Pinpoint the cell where the given text exists, returning its (x, y) midpoint coordinate. 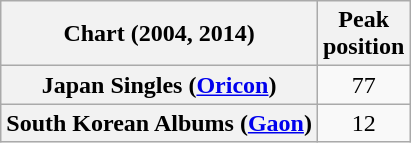
77 (363, 85)
South Korean Albums (Gaon) (160, 123)
Peakposition (363, 34)
Chart (2004, 2014) (160, 34)
12 (363, 123)
Japan Singles (Oricon) (160, 85)
